Output the [X, Y] coordinate of the center of the cell containing the given text.  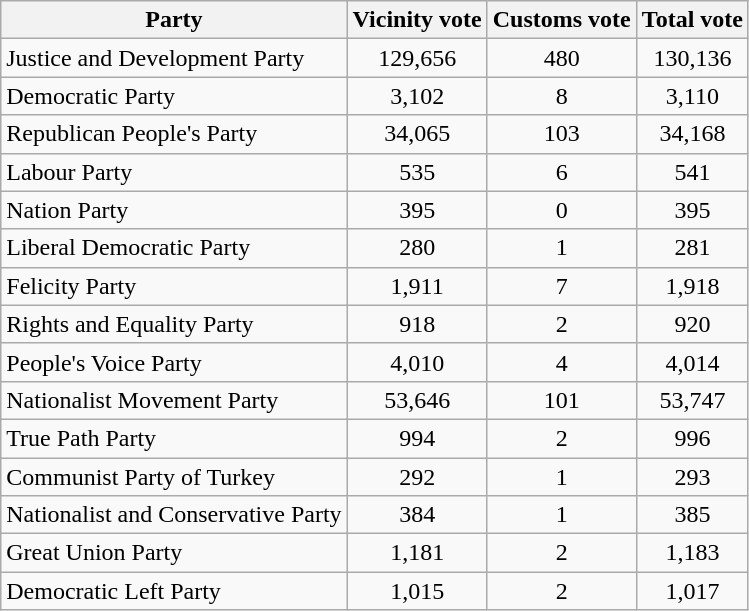
281 [692, 248]
Vicinity vote [417, 20]
918 [417, 324]
1,015 [417, 591]
8 [562, 96]
Democratic Party [174, 96]
920 [692, 324]
280 [417, 248]
1,017 [692, 591]
People's Voice Party [174, 362]
Nation Party [174, 210]
4 [562, 362]
3,110 [692, 96]
103 [562, 134]
996 [692, 438]
True Path Party [174, 438]
292 [417, 477]
6 [562, 172]
34,168 [692, 134]
384 [417, 515]
Nationalist Movement Party [174, 400]
385 [692, 515]
7 [562, 286]
Labour Party [174, 172]
1,911 [417, 286]
Felicity Party [174, 286]
480 [562, 58]
Liberal Democratic Party [174, 248]
3,102 [417, 96]
53,747 [692, 400]
1,183 [692, 553]
130,136 [692, 58]
Justice and Development Party [174, 58]
Party [174, 20]
34,065 [417, 134]
0 [562, 210]
4,014 [692, 362]
Republican People's Party [174, 134]
535 [417, 172]
Total vote [692, 20]
Communist Party of Turkey [174, 477]
1,181 [417, 553]
Customs vote [562, 20]
Democratic Left Party [174, 591]
4,010 [417, 362]
129,656 [417, 58]
541 [692, 172]
101 [562, 400]
1,918 [692, 286]
53,646 [417, 400]
Nationalist and Conservative Party [174, 515]
Great Union Party [174, 553]
Rights and Equality Party [174, 324]
994 [417, 438]
293 [692, 477]
